Return (X, Y) of the center of cell containing provided text 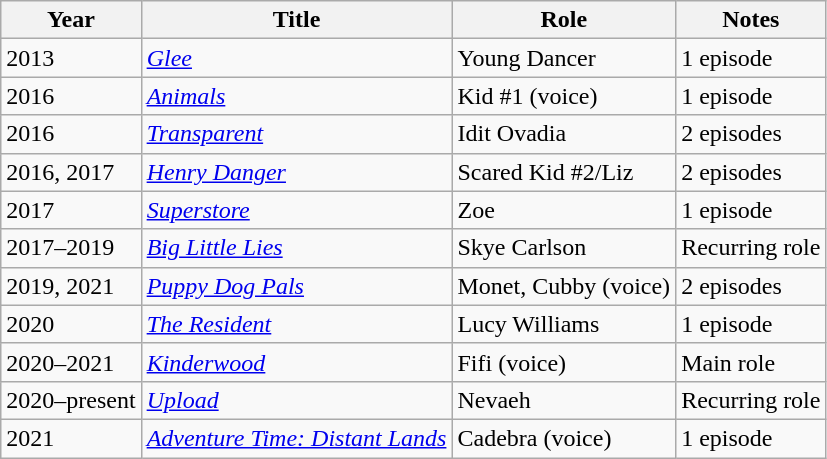
Idit Ovadia (564, 134)
Puppy Dog Pals (296, 286)
2019, 2021 (71, 286)
Role (564, 20)
Year (71, 20)
Adventure Time: Distant Lands (296, 438)
Kid #1 (voice) (564, 96)
Cadebra (voice) (564, 438)
Skye Carlson (564, 248)
Zoe (564, 210)
2020 (71, 324)
Transparent (296, 134)
Henry Danger (296, 172)
Superstore (296, 210)
Kinderwood (296, 362)
Nevaeh (564, 400)
Notes (751, 20)
Fifi (voice) (564, 362)
Title (296, 20)
Lucy Williams (564, 324)
Big Little Lies (296, 248)
Glee (296, 58)
2013 (71, 58)
Upload (296, 400)
2016, 2017 (71, 172)
Monet, Cubby (voice) (564, 286)
2020–2021 (71, 362)
2017–2019 (71, 248)
2020–present (71, 400)
Scared Kid #2/Liz (564, 172)
Animals (296, 96)
2017 (71, 210)
2021 (71, 438)
Main role (751, 362)
Young Dancer (564, 58)
The Resident (296, 324)
